Find where the given text appears and provide that cell's center as [x, y] coordinate. 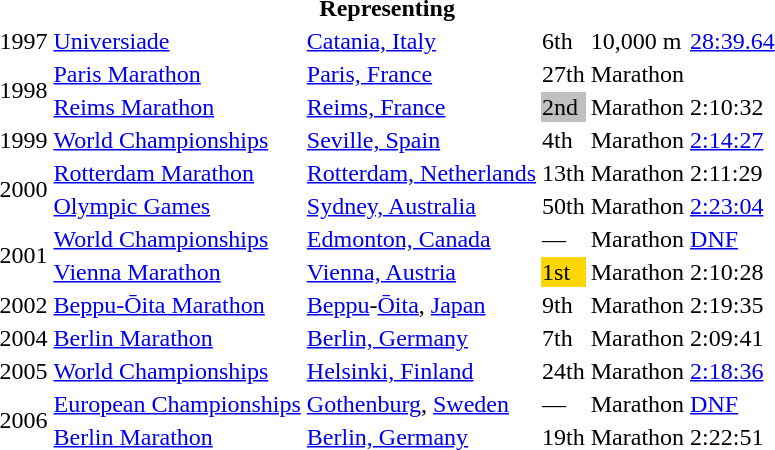
9th [564, 305]
Olympic Games [177, 206]
Reims Marathon [177, 107]
Beppu-Ōita, Japan [421, 305]
Berlin, Germany [421, 338]
Berlin Marathon [177, 338]
Beppu-Ōita Marathon [177, 305]
Universiade [177, 41]
6th [564, 41]
2nd [564, 107]
50th [564, 206]
7th [564, 338]
13th [564, 173]
Sydney, Australia [421, 206]
Paris, France [421, 74]
Helsinki, Finland [421, 371]
Vienna Marathon [177, 272]
Reims, France [421, 107]
10,000 m [637, 41]
European Championships [177, 404]
Seville, Spain [421, 140]
27th [564, 74]
1st [564, 272]
Vienna, Austria [421, 272]
Gothenburg, Sweden [421, 404]
24th [564, 371]
Rotterdam Marathon [177, 173]
Catania, Italy [421, 41]
Paris Marathon [177, 74]
Rotterdam, Netherlands [421, 173]
Edmonton, Canada [421, 239]
4th [564, 140]
